Scan for the cell matching the given text and deliver its [X, Y] coordinate at center. 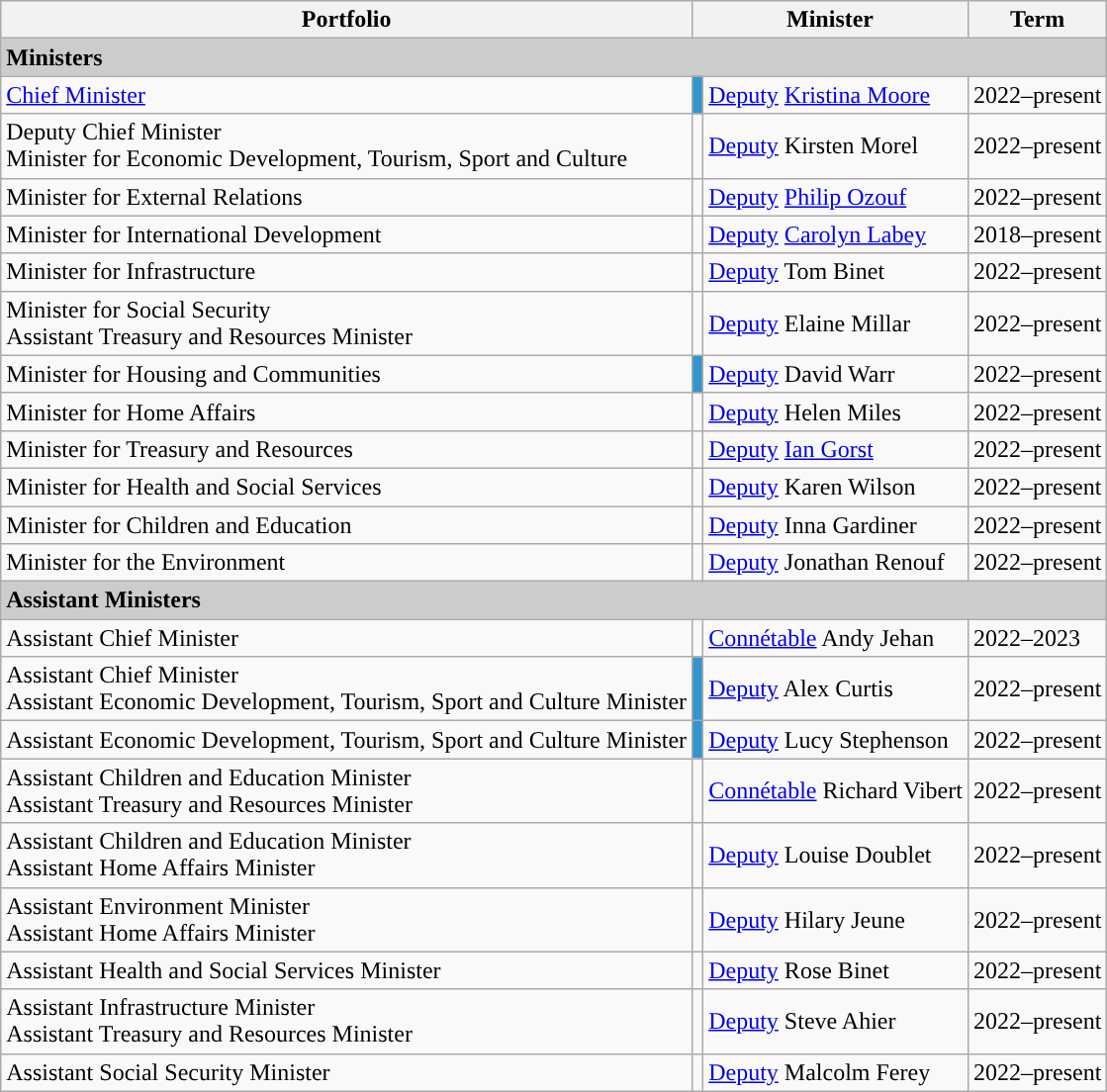
Minister for Children and Education [346, 525]
Assistant Children and Education MinisterAssistant Home Affairs Minister [346, 855]
Assistant Chief MinisterAssistant Economic Development, Tourism, Sport and Culture Minister [346, 688]
Deputy Philip Ozouf [836, 197]
Portfolio [346, 20]
Assistant Environment MinisterAssistant Home Affairs Minister [346, 920]
Assistant Chief Minister [346, 638]
Deputy Carolyn Labey [836, 234]
2022–2023 [1037, 638]
Assistant Health and Social Services Minister [346, 970]
Deputy Kristina Moore [836, 95]
Assistant Social Security Minister [346, 1072]
Minister for Treasury and Resources [346, 449]
Deputy Alex Curtis [836, 688]
Connétable Richard Vibert [836, 791]
Minister for Home Affairs [346, 411]
Term [1037, 20]
Minister for External Relations [346, 197]
2018–present [1037, 234]
Deputy David Warr [836, 374]
Deputy Kirsten Morel [836, 146]
Assistant Ministers [554, 600]
Assistant Children and Education MinisterAssistant Treasury and Resources Minister [346, 791]
Deputy Rose Binet [836, 970]
Deputy Karen Wilson [836, 487]
Minister for International Development [346, 234]
Minister for Social SecurityAssistant Treasury and Resources Minister [346, 322]
Minister for Housing and Communities [346, 374]
Ministers [554, 57]
Deputy Louise Doublet [836, 855]
Deputy Hilary Jeune [836, 920]
Deputy Helen Miles [836, 411]
Chief Minister [346, 95]
Minister for the Environment [346, 563]
Minister for Health and Social Services [346, 487]
Deputy Inna Gardiner [836, 525]
Deputy Chief MinisterMinister for Economic Development, Tourism, Sport and Culture [346, 146]
Assistant Economic Development, Tourism, Sport and Culture Minister [346, 740]
Deputy Tom Binet [836, 272]
Deputy Jonathan Renouf [836, 563]
Assistant Infrastructure MinisterAssistant Treasury and Resources Minister [346, 1021]
Minister for Infrastructure [346, 272]
Deputy Malcolm Ferey [836, 1072]
Minister [831, 20]
Deputy Ian Gorst [836, 449]
Connétable Andy Jehan [836, 638]
Deputy Lucy Stephenson [836, 740]
Deputy Steve Ahier [836, 1021]
Deputy Elaine Millar [836, 322]
